Locate the cell with the specified text and output its (x, y) center coordinate. 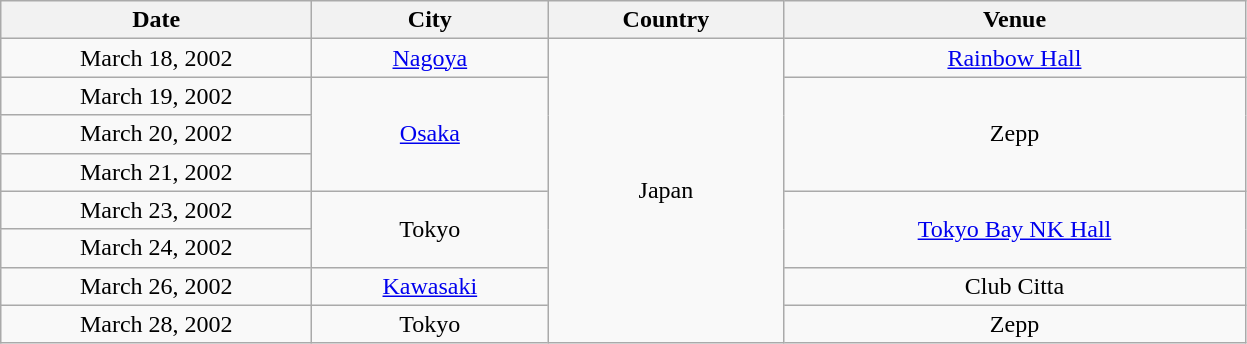
March 18, 2002 (156, 58)
Date (156, 20)
Rainbow Hall (1014, 58)
Nagoya (430, 58)
Kawasaki (430, 286)
Venue (1014, 20)
Club Citta (1014, 286)
Osaka (430, 134)
Country (666, 20)
Japan (666, 191)
Tokyo Bay NK Hall (1014, 229)
March 24, 2002 (156, 248)
March 20, 2002 (156, 134)
March 19, 2002 (156, 96)
March 21, 2002 (156, 172)
City (430, 20)
March 23, 2002 (156, 210)
March 28, 2002 (156, 324)
March 26, 2002 (156, 286)
